Detect which cell encompasses the target text, then output its [x, y] center coordinate. 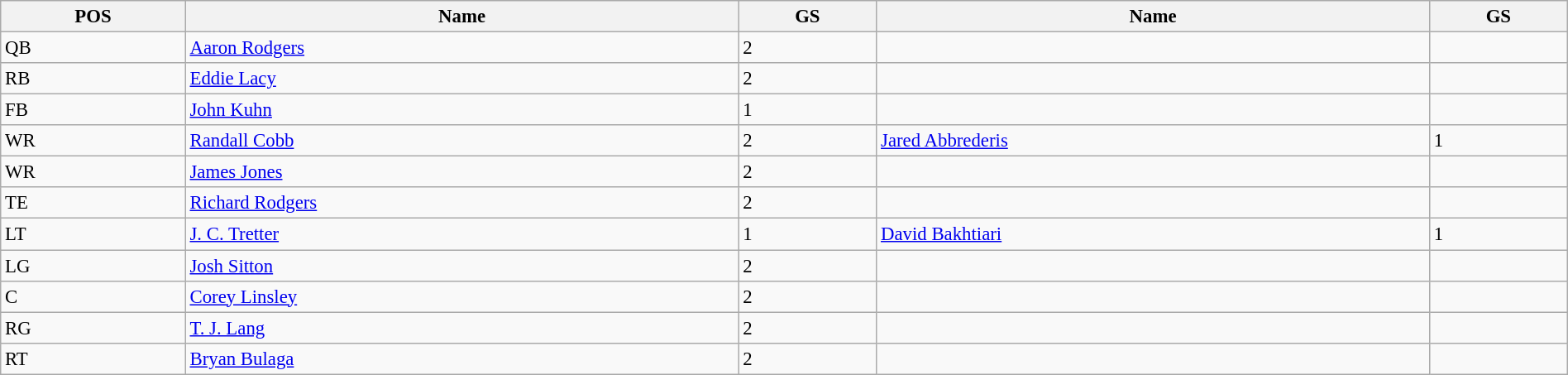
RG [93, 328]
Josh Sitton [461, 266]
QB [93, 48]
T. J. Lang [461, 328]
Eddie Lacy [461, 79]
David Bakhtiari [1153, 234]
C [93, 296]
Bryan Bulaga [461, 358]
James Jones [461, 172]
J. C. Tretter [461, 234]
Aaron Rodgers [461, 48]
Corey Linsley [461, 296]
LG [93, 266]
John Kuhn [461, 110]
Richard Rodgers [461, 203]
Randall Cobb [461, 141]
Jared Abbrederis [1153, 141]
POS [93, 17]
FB [93, 110]
RT [93, 358]
LT [93, 234]
TE [93, 203]
RB [93, 79]
